Output the [x, y] coordinate of the center of the cell containing the given text.  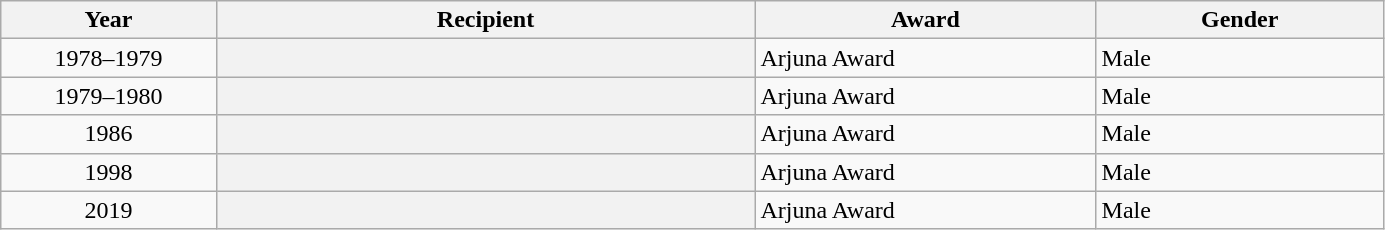
Recipient [486, 20]
1978–1979 [108, 58]
1986 [108, 134]
1979–1980 [108, 96]
Year [108, 20]
1998 [108, 172]
Award [926, 20]
2019 [108, 210]
Gender [1240, 20]
